Identify which cell holds the provided text, then report its [X, Y] central coordinate. 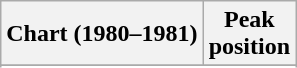
Peakposition [249, 34]
Chart (1980–1981) [102, 34]
